Return the [x, y] coordinate for the center point of the cell that contains the specified text.  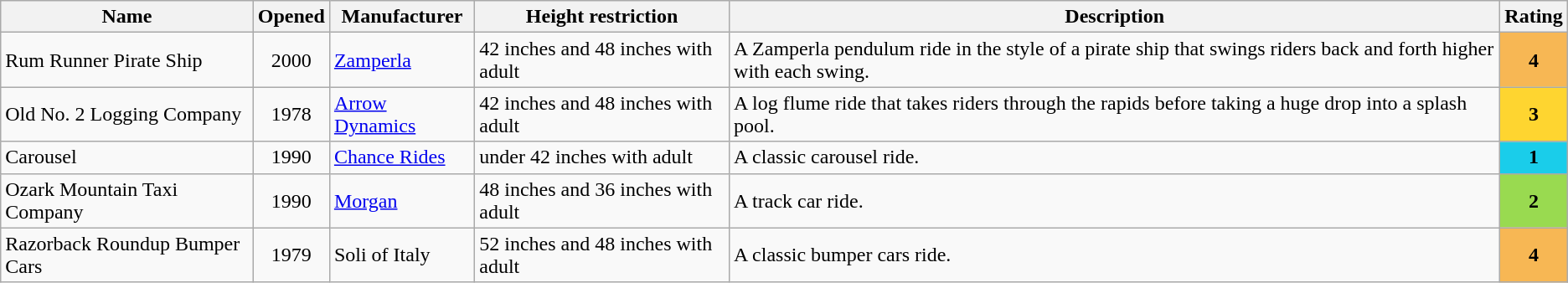
Old No. 2 Logging Company [127, 114]
1 [1534, 157]
Zamperla [402, 60]
A Zamperla pendulum ride in the style of a pirate ship that swings riders back and forth higher with each swing. [1115, 60]
A track car ride. [1115, 201]
Manufacturer [402, 17]
Opened [291, 17]
A log flume ride that takes riders through the rapids before taking a huge drop into a splash pool. [1115, 114]
Morgan [402, 201]
Razorback Roundup Bumper Cars [127, 255]
A classic carousel ride. [1115, 157]
Rum Runner Pirate Ship [127, 60]
1978 [291, 114]
52 inches and 48 inches with adult [602, 255]
Arrow Dynamics [402, 114]
Chance Rides [402, 157]
under 42 inches with adult [602, 157]
Height restriction [602, 17]
Soli of Italy [402, 255]
Rating [1534, 17]
Name [127, 17]
48 inches and 36 inches with adult [602, 201]
1979 [291, 255]
2 [1534, 201]
A classic bumper cars ride. [1115, 255]
2000 [291, 60]
3 [1534, 114]
Carousel [127, 157]
Ozark Mountain Taxi Company [127, 201]
Description [1115, 17]
